Pinpoint the cell where the given text exists, returning its (x, y) midpoint coordinate. 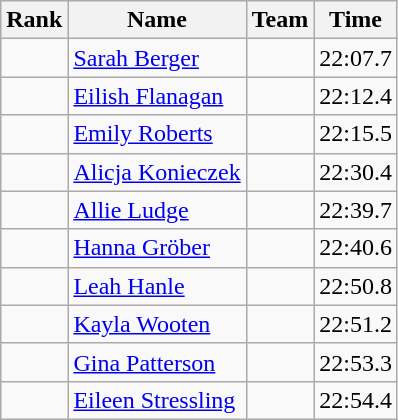
Time (356, 20)
Rank (34, 20)
Team (280, 20)
22:39.7 (356, 210)
Kayla Wooten (157, 324)
22:07.7 (356, 58)
22:53.3 (356, 362)
Name (157, 20)
22:54.4 (356, 400)
Hanna Gröber (157, 248)
22:51.2 (356, 324)
Allie Ludge (157, 210)
22:40.6 (356, 248)
22:15.5 (356, 134)
22:12.4 (356, 96)
Eileen Stressling (157, 400)
Emily Roberts (157, 134)
Eilish Flanagan (157, 96)
Gina Patterson (157, 362)
22:30.4 (356, 172)
Alicja Konieczek (157, 172)
Sarah Berger (157, 58)
Leah Hanle (157, 286)
22:50.8 (356, 286)
